Return the [X, Y] coordinate for the center point of the cell that contains the specified text.  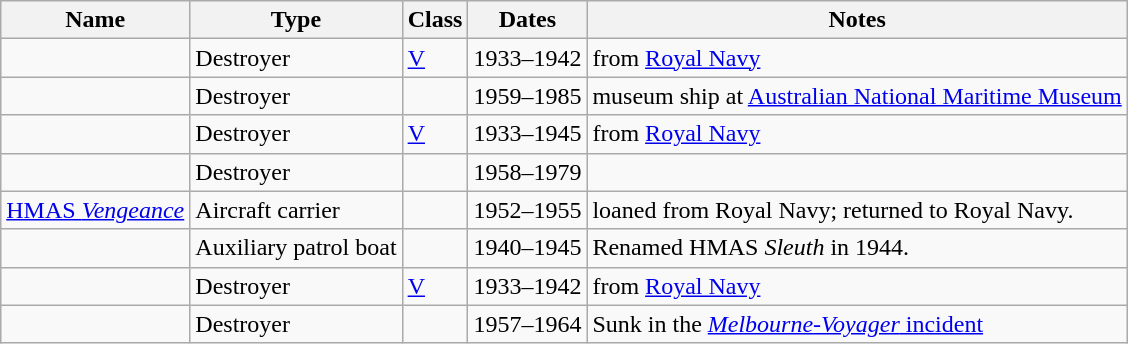
Class [435, 20]
Name [96, 20]
Notes [857, 20]
1959–1985 [528, 96]
HMAS Vengeance [96, 210]
Aircraft carrier [296, 210]
1933–1945 [528, 134]
Type [296, 20]
museum ship at Australian National Maritime Museum [857, 96]
1957–1964 [528, 324]
Auxiliary patrol boat [296, 248]
loaned from Royal Navy; returned to Royal Navy. [857, 210]
Sunk in the Melbourne-Voyager incident [857, 324]
1952–1955 [528, 210]
Dates [528, 20]
1940–1945 [528, 248]
Renamed HMAS Sleuth in 1944. [857, 248]
1958–1979 [528, 172]
